Detect which cell encompasses the target text, then output its [X, Y] center coordinate. 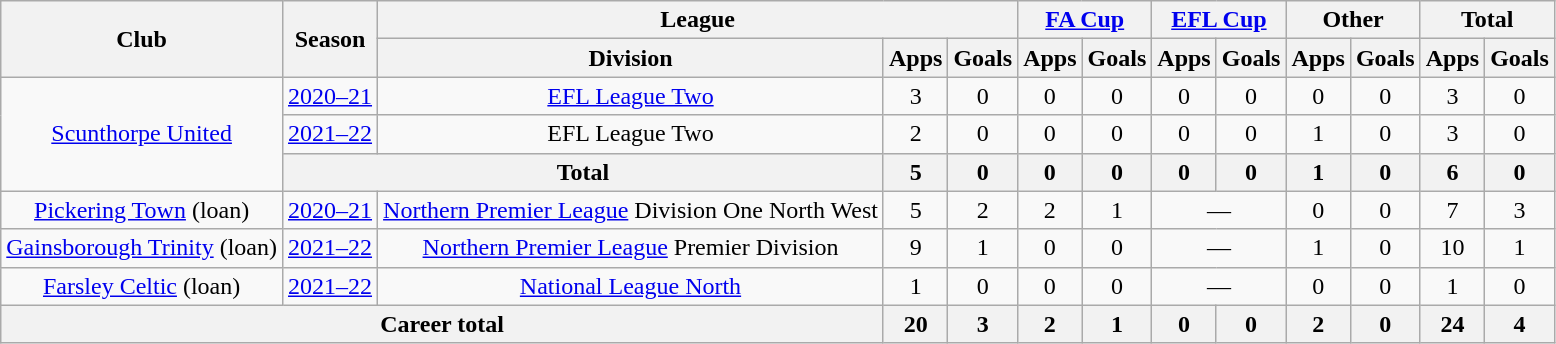
Northern Premier League Premier Division [631, 248]
24 [1452, 324]
4 [1520, 324]
10 [1452, 248]
EFL Cup [1219, 20]
National League North [631, 286]
Club [142, 39]
Season [330, 39]
Scunthorpe United [142, 134]
Division [631, 58]
Pickering Town (loan) [142, 210]
9 [915, 248]
Career total [442, 324]
Other [1353, 20]
6 [1452, 172]
Gainsborough Trinity (loan) [142, 248]
Northern Premier League Division One North West [631, 210]
League [698, 20]
20 [915, 324]
Farsley Celtic (loan) [142, 286]
7 [1452, 210]
FA Cup [1085, 20]
